Locate the cell with the specified text and output its (x, y) center coordinate. 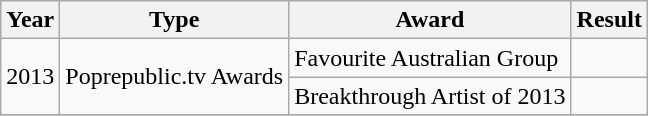
Result (609, 20)
Breakthrough Artist of 2013 (430, 96)
2013 (30, 77)
Favourite Australian Group (430, 58)
Type (174, 20)
Poprepublic.tv Awards (174, 77)
Award (430, 20)
Year (30, 20)
